Capture the cell that displays the provided text and extract its (X, Y) central coordinate. 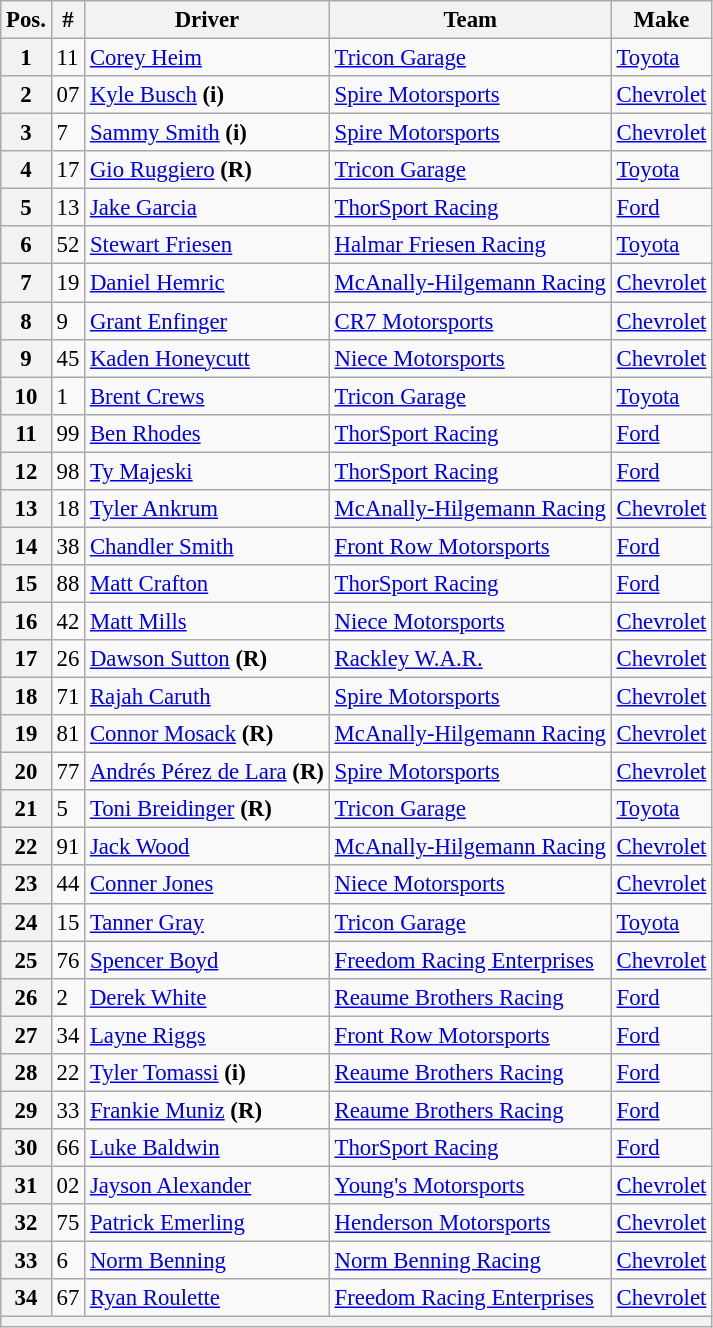
02 (68, 1185)
Grant Enfinger (208, 321)
38 (68, 546)
81 (68, 734)
4 (26, 170)
16 (26, 621)
Matt Crafton (208, 584)
12 (26, 471)
20 (26, 772)
99 (68, 433)
Ben Rhodes (208, 433)
42 (68, 621)
24 (26, 922)
Rackley W.A.R. (470, 659)
Brent Crews (208, 396)
91 (68, 847)
Jake Garcia (208, 208)
Matt Mills (208, 621)
07 (68, 95)
Tanner Gray (208, 922)
27 (26, 1035)
Daniel Hemric (208, 283)
75 (68, 1223)
Patrick Emerling (208, 1223)
71 (68, 697)
Derek White (208, 997)
Rajah Caruth (208, 697)
Driver (208, 20)
21 (26, 809)
Pos. (26, 20)
98 (68, 471)
25 (26, 960)
Tyler Tomassi (i) (208, 1073)
Corey Heim (208, 58)
52 (68, 245)
Spencer Boyd (208, 960)
76 (68, 960)
66 (68, 1148)
Andrés Pérez de Lara (R) (208, 772)
Jayson Alexander (208, 1185)
88 (68, 584)
44 (68, 885)
29 (26, 1110)
23 (26, 885)
Layne Riggs (208, 1035)
28 (26, 1073)
Kyle Busch (i) (208, 95)
10 (26, 396)
30 (26, 1148)
Henderson Motorsports (470, 1223)
Halmar Friesen Racing (470, 245)
Conner Jones (208, 885)
77 (68, 772)
Norm Benning (208, 1261)
Chandler Smith (208, 546)
Sammy Smith (i) (208, 133)
# (68, 20)
45 (68, 358)
67 (68, 1298)
Ty Majeski (208, 471)
Ryan Roulette (208, 1298)
Team (470, 20)
Young's Motorsports (470, 1185)
8 (26, 321)
31 (26, 1185)
Norm Benning Racing (470, 1261)
Luke Baldwin (208, 1148)
Frankie Muniz (R) (208, 1110)
Kaden Honeycutt (208, 358)
Dawson Sutton (R) (208, 659)
32 (26, 1223)
CR7 Motorsports (470, 321)
Gio Ruggiero (R) (208, 170)
3 (26, 133)
Tyler Ankrum (208, 509)
Jack Wood (208, 847)
Make (661, 20)
Stewart Friesen (208, 245)
14 (26, 546)
Connor Mosack (R) (208, 734)
Toni Breidinger (R) (208, 809)
